Determine the [X, Y] coordinate at the center of the cell enclosing the given text.  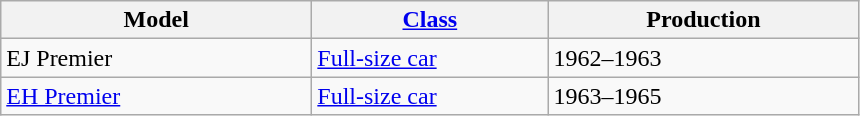
EH Premier [156, 96]
Class [430, 20]
1962–1963 [704, 58]
Production [704, 20]
1963–1965 [704, 96]
Model [156, 20]
EJ Premier [156, 58]
